Scan for the cell matching the given text and deliver its (x, y) coordinate at center. 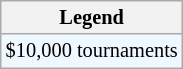
Legend (92, 17)
$10,000 tournaments (92, 51)
